Find where the given text appears and provide that cell's center as [X, Y] coordinate. 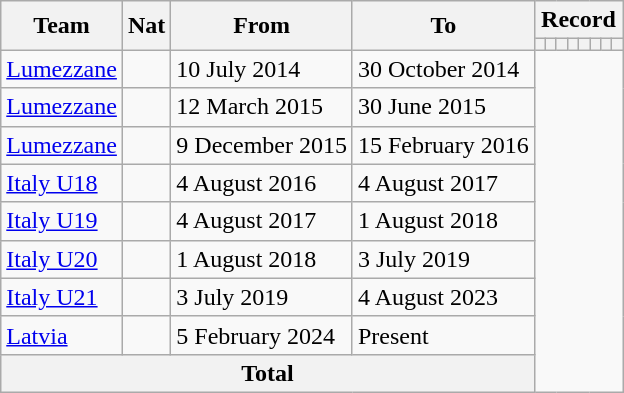
Latvia [62, 335]
Italy U19 [62, 221]
30 October 2014 [443, 69]
Record [578, 20]
From [262, 26]
Italy U20 [62, 259]
4 August 2023 [443, 297]
Team [62, 26]
To [443, 26]
12 March 2015 [262, 107]
Present [443, 335]
9 December 2015 [262, 145]
10 July 2014 [262, 69]
15 February 2016 [443, 145]
Nat [146, 26]
Total [268, 373]
4 August 2016 [262, 183]
Italy U18 [62, 183]
30 June 2015 [443, 107]
Italy U21 [62, 297]
5 February 2024 [262, 335]
